From the cell containing the given text, extract its center point as [X, Y] coordinate. 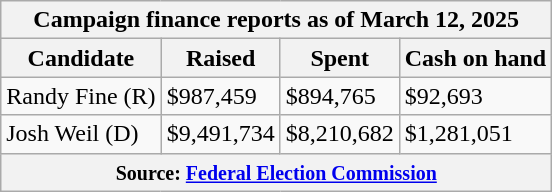
Spent [340, 58]
$92,693 [475, 96]
Source: Federal Election Commission [276, 172]
$894,765 [340, 96]
$1,281,051 [475, 134]
$8,210,682 [340, 134]
Campaign finance reports as of March 12, 2025 [276, 20]
$987,459 [220, 96]
Randy Fine (R) [81, 96]
Raised [220, 58]
Josh Weil (D) [81, 134]
Cash on hand [475, 58]
Candidate [81, 58]
$9,491,734 [220, 134]
